Identify which cell holds the provided text, then report its [X, Y] central coordinate. 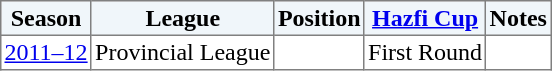
Notes [518, 18]
Provincial League [182, 52]
Hazfi Cup [425, 18]
Position [319, 18]
League [182, 18]
Season [46, 18]
2011–12 [46, 52]
First Round [425, 52]
